Extract the (X, Y) coordinate from the center of the cell holding the provided text.  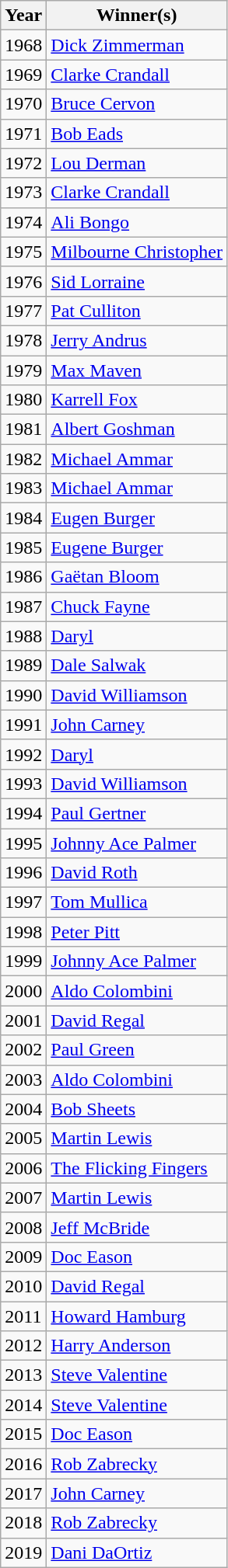
1974 (23, 222)
1968 (23, 45)
2012 (23, 1346)
Tom Mullica (137, 902)
1972 (23, 163)
Karrell Fox (137, 400)
1984 (23, 518)
Lou Derman (137, 163)
1988 (23, 636)
2017 (23, 1493)
1999 (23, 961)
Albert Goshman (137, 429)
1975 (23, 252)
2005 (23, 1139)
2008 (23, 1227)
Jerry Andrus (137, 340)
1989 (23, 666)
1993 (23, 784)
Peter Pitt (137, 932)
Year (23, 16)
1997 (23, 902)
2000 (23, 991)
2014 (23, 1405)
1983 (23, 488)
Winner(s) (137, 16)
Bob Eads (137, 134)
1981 (23, 429)
2004 (23, 1109)
2015 (23, 1434)
Eugene Burger (137, 548)
2011 (23, 1316)
1987 (23, 607)
1992 (23, 754)
Dale Salwak (137, 666)
2006 (23, 1168)
1973 (23, 193)
1985 (23, 548)
1991 (23, 725)
Paul Gertner (137, 813)
Sid Lorraine (137, 281)
The Flicking Fingers (137, 1168)
2001 (23, 1020)
1978 (23, 340)
1994 (23, 813)
1986 (23, 577)
2018 (23, 1523)
Dick Zimmerman (137, 45)
1971 (23, 134)
Harry Anderson (137, 1346)
Pat Culliton (137, 311)
1995 (23, 843)
2002 (23, 1050)
1982 (23, 459)
1969 (23, 75)
Paul Green (137, 1050)
Jeff McBride (137, 1227)
Howard Hamburg (137, 1316)
Dani DaOrtiz (137, 1552)
Chuck Fayne (137, 607)
Bruce Cervon (137, 104)
Eugen Burger (137, 518)
2010 (23, 1286)
1977 (23, 311)
1998 (23, 932)
1996 (23, 873)
Milbourne Christopher (137, 252)
2009 (23, 1257)
1980 (23, 400)
2003 (23, 1080)
Gaëtan Bloom (137, 577)
1990 (23, 695)
Max Maven (137, 370)
Ali Bongo (137, 222)
2007 (23, 1198)
2016 (23, 1464)
1970 (23, 104)
1979 (23, 370)
2019 (23, 1552)
2013 (23, 1375)
1976 (23, 281)
Bob Sheets (137, 1109)
David Roth (137, 873)
